Return (X, Y) of the center of cell containing provided text 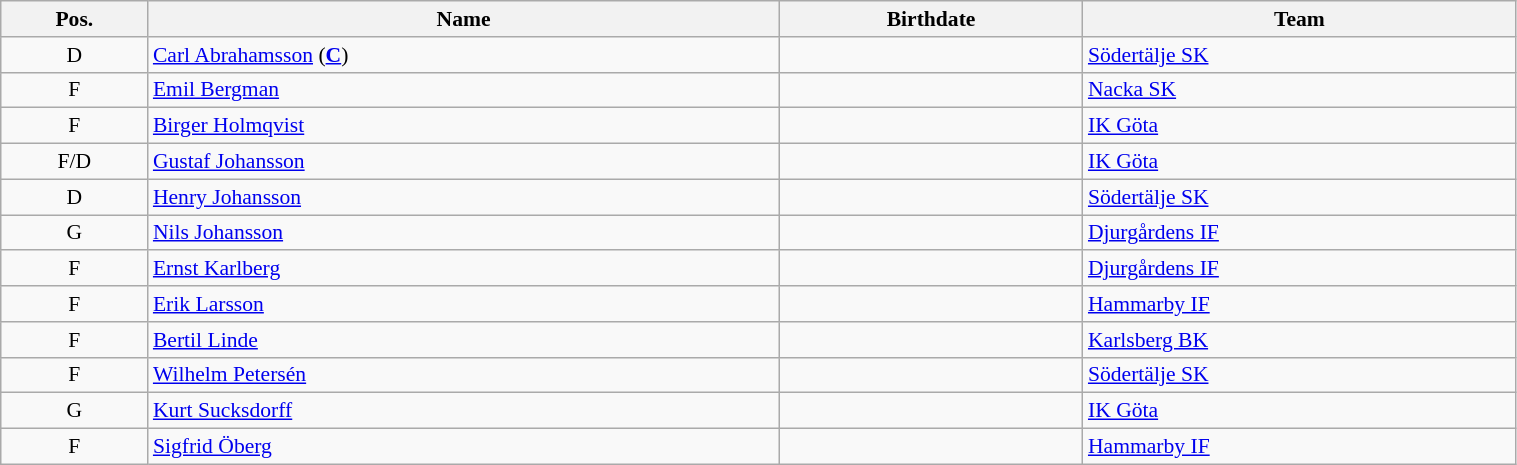
Kurt Sucksdorff (464, 411)
Nils Johansson (464, 233)
Ernst Karlberg (464, 269)
Nacka SK (1300, 90)
Team (1300, 19)
Pos. (74, 19)
Wilhelm Petersén (464, 375)
Henry Johansson (464, 197)
Sigfrid Öberg (464, 447)
Carl Abrahamsson (C) (464, 55)
Emil Bergman (464, 90)
Bertil Linde (464, 340)
Name (464, 19)
Erik Larsson (464, 304)
Birthdate (931, 19)
Birger Holmqvist (464, 126)
F/D (74, 162)
Gustaf Johansson (464, 162)
Karlsberg BK (1300, 340)
